Return the (X, Y) coordinate for the center point of the cell that contains the specified text.  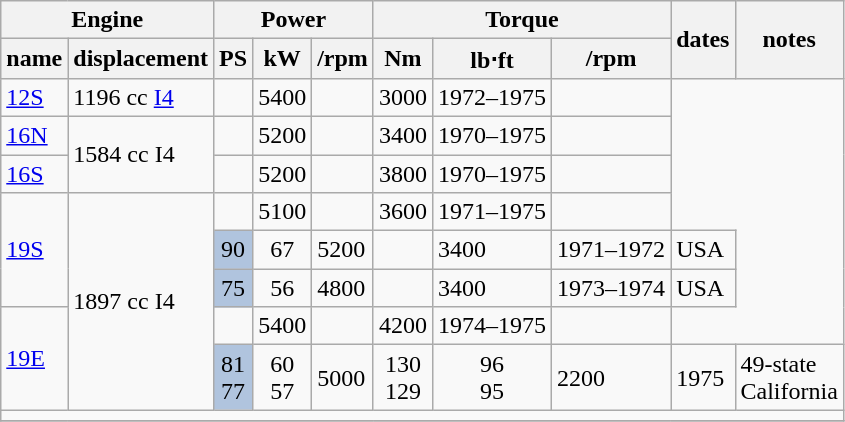
16N (34, 135)
1974–1975 (492, 326)
56 (282, 288)
90 (234, 250)
1196 cc I4 (141, 97)
49-stateCalifornia (789, 378)
2200 (612, 378)
19S (34, 250)
5100 (282, 212)
kW (282, 59)
12S (34, 97)
1971–1972 (612, 250)
3800 (402, 173)
Power (294, 20)
4800 (343, 288)
8177 (234, 378)
1971–1975 (492, 212)
130129 (402, 378)
1975 (703, 378)
PS (234, 59)
notes (789, 40)
Nm (402, 59)
5000 (343, 378)
67 (282, 250)
displacement (141, 59)
lb⋅ft (492, 59)
6057 (282, 378)
1584 cc I4 (141, 154)
name (34, 59)
Torque (522, 20)
1972–1975 (492, 97)
1973–1974 (612, 288)
75 (234, 288)
3600 (402, 212)
16S (34, 173)
1897 cc I4 (141, 302)
19E (34, 358)
dates (703, 40)
Engine (108, 20)
4200 (402, 326)
9695 (492, 378)
3000 (402, 97)
